For the text-containing cell, return its midpoint in (x, y) coordinate format. 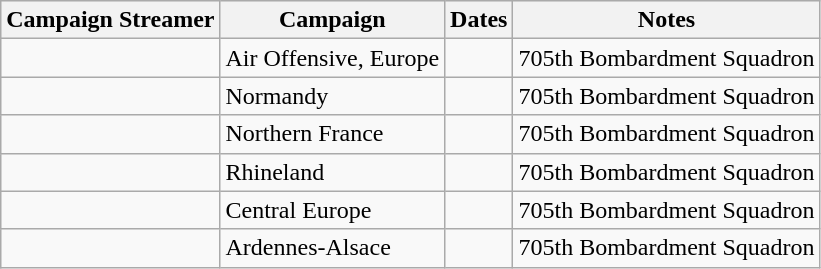
Normandy (332, 96)
Northern France (332, 134)
Campaign Streamer (110, 20)
Ardennes-Alsace (332, 248)
Rhineland (332, 172)
Notes (666, 20)
Central Europe (332, 210)
Air Offensive, Europe (332, 58)
Dates (479, 20)
Campaign (332, 20)
